Search for the cell housing the specified text and yield its [x, y] center coordinate. 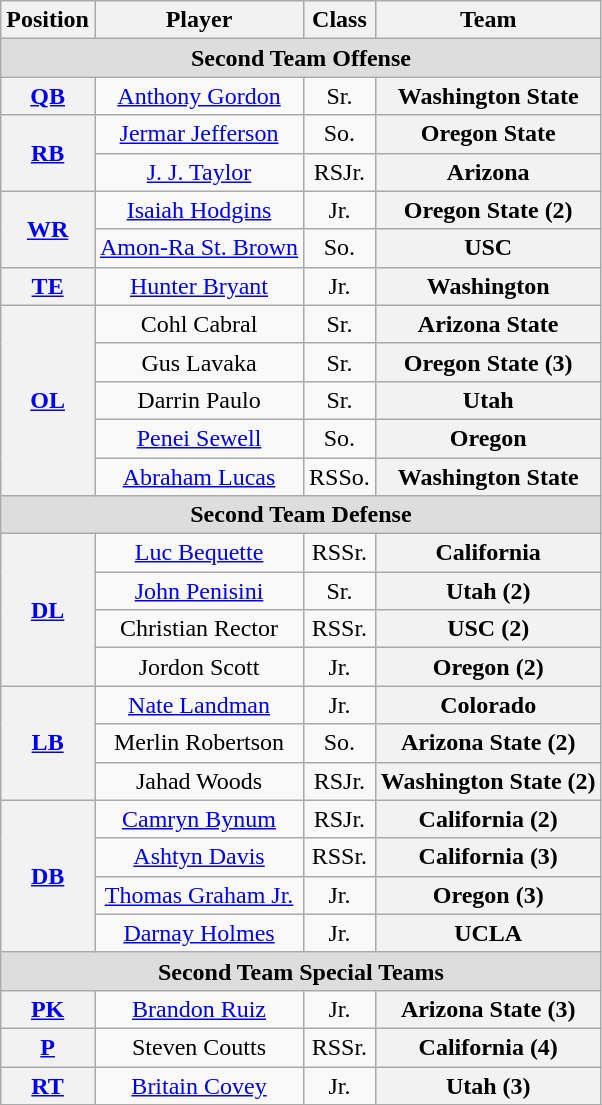
Position [48, 20]
Darrin Paulo [198, 400]
Oregon State (2) [488, 210]
Utah [488, 400]
Britain Covey [198, 1085]
Arizona [488, 172]
RSSo. [340, 477]
Steven Coutts [198, 1047]
Camryn Bynum [198, 819]
DB [48, 876]
Oregon State [488, 134]
Colorado [488, 705]
Class [340, 20]
Brandon Ruiz [198, 1009]
Utah (2) [488, 591]
California (4) [488, 1047]
Thomas Graham Jr. [198, 895]
QB [48, 96]
Christian Rector [198, 629]
California (2) [488, 819]
California (3) [488, 857]
Arizona State (2) [488, 743]
Player [198, 20]
Jermar Jefferson [198, 134]
Anthony Gordon [198, 96]
Darnay Holmes [198, 933]
WR [48, 229]
Oregon (2) [488, 667]
Oregon (3) [488, 895]
John Penisini [198, 591]
Nate Landman [198, 705]
LB [48, 743]
Utah (3) [488, 1085]
Washington State (2) [488, 781]
California [488, 553]
Jahad Woods [198, 781]
Washington [488, 286]
Jordon Scott [198, 667]
Cohl Cabral [198, 324]
USC (2) [488, 629]
OL [48, 400]
P [48, 1047]
Isaiah Hodgins [198, 210]
Second Team Offense [301, 58]
UCLA [488, 933]
Ashtyn Davis [198, 857]
Second Team Special Teams [301, 971]
TE [48, 286]
Oregon State (3) [488, 362]
Arizona State (3) [488, 1009]
Oregon [488, 438]
Arizona State [488, 324]
Amon-Ra St. Brown [198, 248]
Second Team Defense [301, 515]
RT [48, 1085]
USC [488, 248]
Penei Sewell [198, 438]
Luc Bequette [198, 553]
Merlin Robertson [198, 743]
J. J. Taylor [198, 172]
Team [488, 20]
Abraham Lucas [198, 477]
RB [48, 153]
DL [48, 610]
PK [48, 1009]
Hunter Bryant [198, 286]
Gus Lavaka [198, 362]
